Scan for the cell matching the given text and deliver its (x, y) coordinate at center. 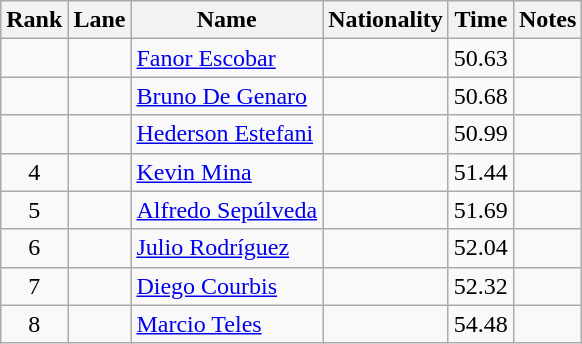
Lane (100, 20)
Diego Courbis (227, 286)
7 (34, 286)
5 (34, 210)
51.69 (480, 210)
Name (227, 20)
Time (480, 20)
Rank (34, 20)
50.99 (480, 134)
Marcio Teles (227, 324)
Bruno De Genaro (227, 96)
Nationality (386, 20)
Hederson Estefani (227, 134)
Julio Rodríguez (227, 248)
52.04 (480, 248)
54.48 (480, 324)
8 (34, 324)
Notes (547, 20)
Alfredo Sepúlveda (227, 210)
Kevin Mina (227, 172)
Fanor Escobar (227, 58)
51.44 (480, 172)
50.63 (480, 58)
4 (34, 172)
6 (34, 248)
52.32 (480, 286)
50.68 (480, 96)
